Search for the cell housing the specified text and yield its [x, y] center coordinate. 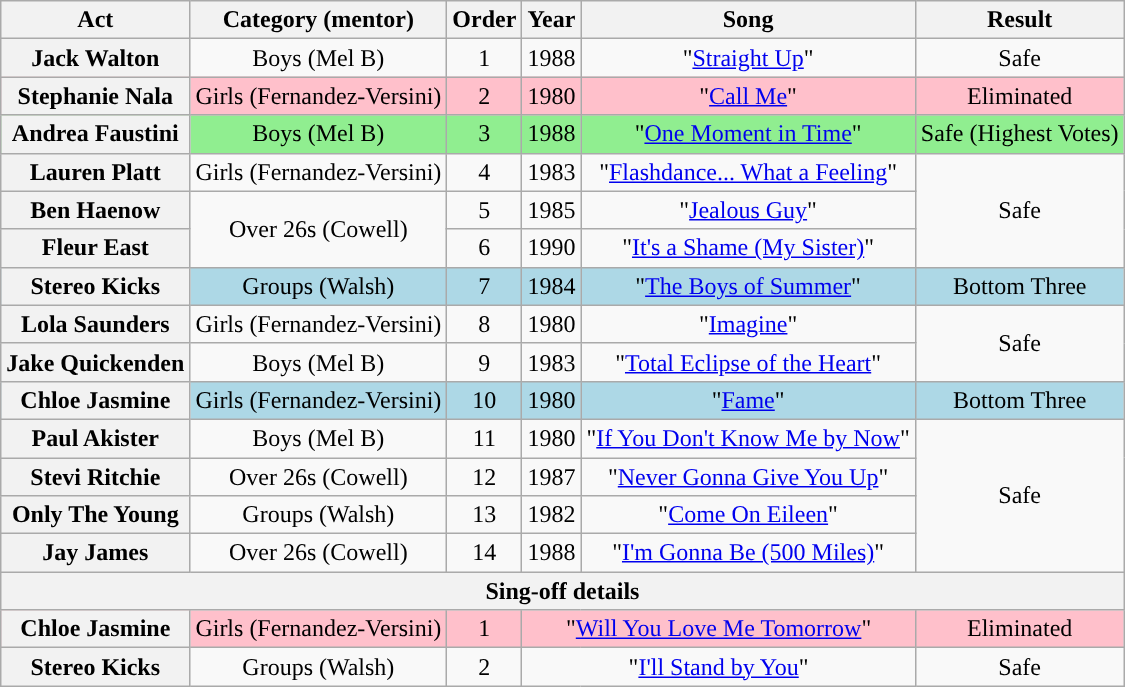
7 [484, 286]
"The Boys of Summer" [748, 286]
Song [748, 20]
Ben Haenow [96, 210]
"I'm Gonna Be (500 Miles)" [748, 553]
"One Moment in Time" [748, 134]
6 [484, 248]
"Come On Eileen" [748, 515]
"If You Don't Know Me by Now" [748, 438]
11 [484, 438]
14 [484, 553]
Order [484, 20]
13 [484, 515]
"Total Eclipse of the Heart" [748, 362]
9 [484, 362]
"Never Gonna Give You Up" [748, 477]
5 [484, 210]
Sing-off details [562, 591]
Fleur East [96, 248]
Year [552, 20]
Act [96, 20]
"Call Me" [748, 96]
Jake Quickenden [96, 362]
Only The Young [96, 515]
Safe (Highest Votes) [1020, 134]
Stephanie Nala [96, 96]
Result [1020, 20]
"Jealous Guy" [748, 210]
Jack Walton [96, 58]
1987 [552, 477]
Category (mentor) [318, 20]
"Will You Love Me Tomorrow" [718, 629]
"Straight Up" [748, 58]
"Flashdance... What a Feeling" [748, 172]
"I'll Stand by You" [718, 667]
"It's a Shame (My Sister)" [748, 248]
8 [484, 324]
10 [484, 400]
1990 [552, 248]
Lauren Platt [96, 172]
"Imagine" [748, 324]
"Fame" [748, 400]
12 [484, 477]
3 [484, 134]
Paul Akister [96, 438]
1982 [552, 515]
Stevi Ritchie [96, 477]
Lola Saunders [96, 324]
1984 [552, 286]
4 [484, 172]
Andrea Faustini [96, 134]
Jay James [96, 553]
1985 [552, 210]
